Provide the [x, y] coordinate of the cell's center where the given text is located.  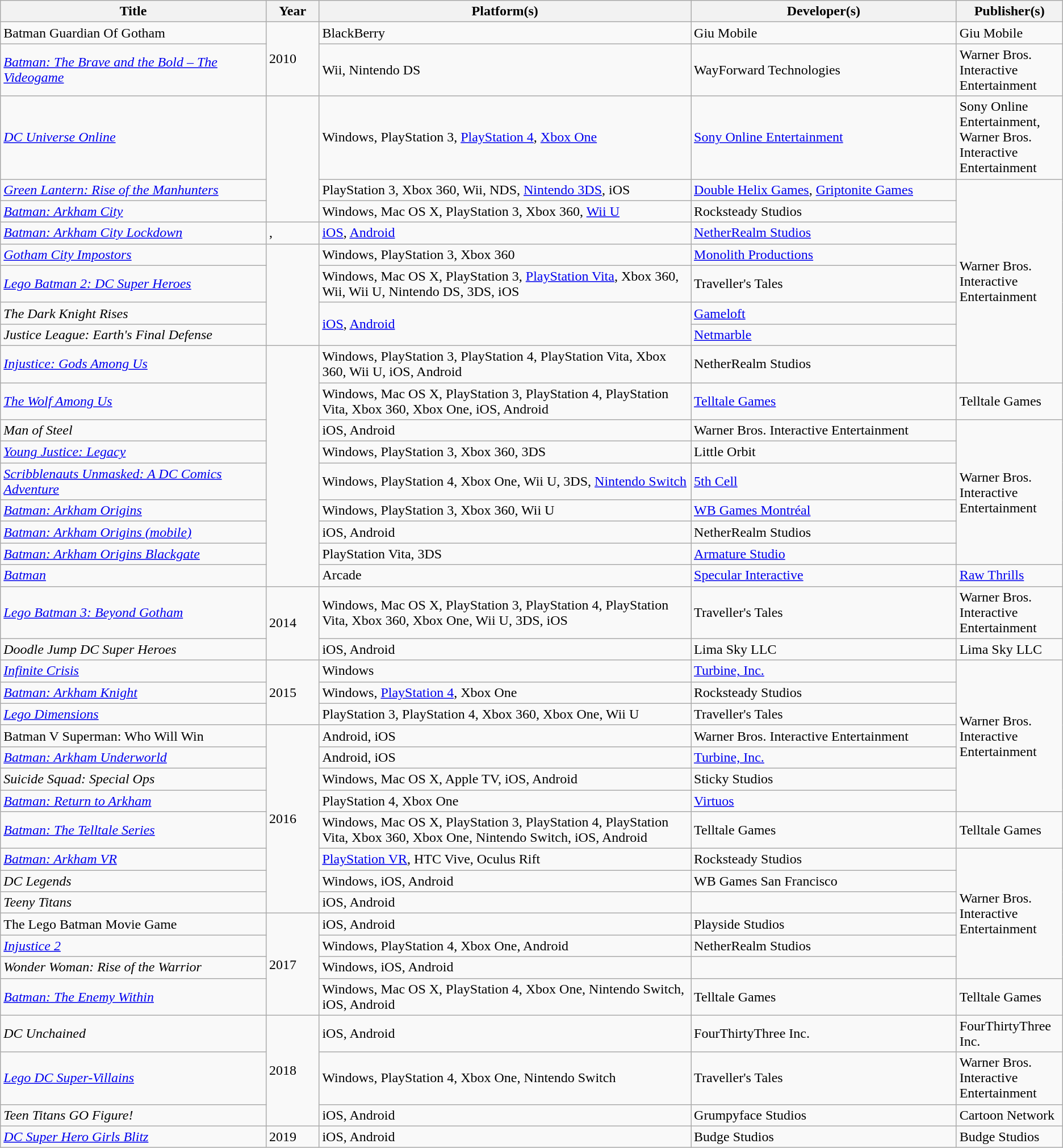
Lego DC Super-Villains [133, 1078]
2010 [292, 59]
Batman [133, 575]
Windows [505, 671]
Teeny Titans [133, 903]
Platform(s) [505, 11]
Green Lantern: Rise of the Manhunters [133, 190]
Netmarble [824, 335]
Developer(s) [824, 11]
2016 [292, 819]
Arcade [505, 575]
Young Justice: Legacy [133, 452]
Batman: Arkham City Lockdown [133, 233]
Man of Steel [133, 431]
PlayStation 3, Xbox 360, Wii, NDS, Nintendo 3DS, iOS [505, 190]
Lego Batman 3: Beyond Gotham [133, 612]
Windows, Mac OS X, Apple TV, iOS, Android [505, 779]
Injustice: Gods Among Us [133, 364]
, [292, 233]
Windows, PlayStation 4, Xbox One, Android [505, 946]
2015 [292, 692]
PlayStation VR, HTC Vive, Oculus Rift [505, 859]
Little Orbit [824, 452]
The Lego Batman Movie Game [133, 924]
PlayStation 4, Xbox One [505, 800]
Windows, Mac OS X, PlayStation 3, PlayStation Vita, Xbox 360, Wii, Wii U, Nintendo DS, 3DS, iOS [505, 284]
Batman: Arkham Origins [133, 511]
Windows, Mac OS X, PlayStation 3, PlayStation 4, PlayStation Vita, Xbox 360, Xbox One, Wii U, 3DS, iOS [505, 612]
Windows, Mac OS X, PlayStation 3, PlayStation 4, PlayStation Vita, Xbox 360, Xbox One, Nintendo Switch, iOS, Android [505, 830]
Playside Studios [824, 924]
Windows, PlayStation 3, Xbox 360, Wii U [505, 511]
Windows, PlayStation 3, PlayStation 4, PlayStation Vita, Xbox 360, Wii U, iOS, Android [505, 364]
Batman: Arkham City [133, 211]
BlackBerry [505, 33]
Justice League: Earth's Final Defense [133, 335]
Year [292, 11]
Injustice 2 [133, 946]
Specular Interactive [824, 575]
2018 [292, 1070]
Sticky Studios [824, 779]
Raw Thrills [1010, 575]
Batman: Arkham Origins (mobile) [133, 532]
Batman: Arkham VR [133, 859]
2019 [292, 1137]
The Dark Knight Rises [133, 313]
The Wolf Among Us [133, 401]
Virtuos [824, 800]
Batman: Return to Arkham [133, 800]
Sony Online Entertainment, Warner Bros. Interactive Entertainment [1010, 137]
2017 [292, 965]
Batman V Superman: Who Will Win [133, 736]
Wonder Woman: Rise of the Warrior [133, 967]
Publisher(s) [1010, 11]
Windows, PlayStation 3, Xbox 360 [505, 254]
Batman: Arkham Origins Blackgate [133, 554]
WB Games San Francisco [824, 881]
Windows, Mac OS X, PlayStation 3, PlayStation 4, PlayStation Vita, Xbox 360, Xbox One, iOS, Android [505, 401]
Windows, PlayStation 4, Xbox One [505, 692]
Doodle Jump DC Super Heroes [133, 649]
Cartoon Network [1010, 1115]
Windows, Mac OS X, PlayStation 4, Xbox One, Nintendo Switch, iOS, Android [505, 996]
Batman: Arkham Underworld [133, 757]
Gameloft [824, 313]
Sony Online Entertainment [824, 137]
Grumpyface Studios [824, 1115]
Title [133, 11]
5th Cell [824, 482]
PlayStation 3, PlayStation 4, Xbox 360, Xbox One, Wii U [505, 714]
Lego Dimensions [133, 714]
Wii, Nintendo DS [505, 70]
DC Super Hero Girls Blitz [133, 1137]
Batman: The Telltale Series [133, 830]
Batman: Arkham Knight [133, 692]
Batman: The Brave and the Bold – The Videogame [133, 70]
Windows, PlayStation 3, PlayStation 4, Xbox One [505, 137]
Batman: The Enemy Within [133, 996]
Windows, PlayStation 4, Xbox One, Wii U, 3DS, Nintendo Switch [505, 482]
Windows, Mac OS X, PlayStation 3, Xbox 360, Wii U [505, 211]
Armature Studio [824, 554]
WayForward Technologies [824, 70]
Lego Batman 2: DC Super Heroes [133, 284]
Teen Titans GO Figure! [133, 1115]
Scribblenauts Unmasked: A DC Comics Adventure [133, 482]
Windows, PlayStation 3, Xbox 360, 3DS [505, 452]
Suicide Squad: Special Ops [133, 779]
Monolith Productions [824, 254]
DC Universe Online [133, 137]
DC Unchained [133, 1034]
Gotham City Impostors [133, 254]
Infinite Crisis [133, 671]
Batman Guardian Of Gotham [133, 33]
2014 [292, 623]
Windows, PlayStation 4, Xbox One, Nintendo Switch [505, 1078]
PlayStation Vita, 3DS [505, 554]
DC Legends [133, 881]
WB Games Montréal [824, 511]
Double Helix Games, Griptonite Games [824, 190]
